Identify which cell holds the provided text, then report its (x, y) central coordinate. 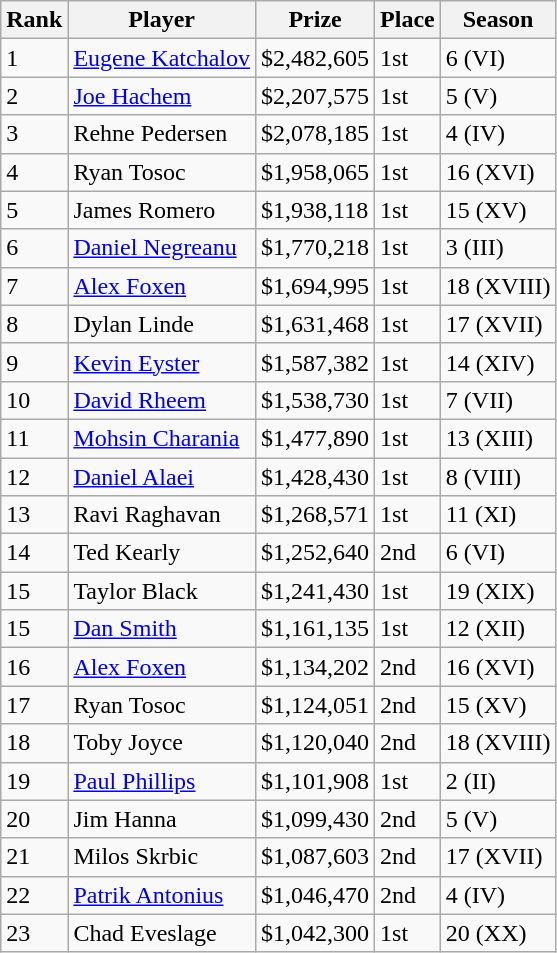
David Rheem (162, 400)
$1,268,571 (316, 515)
$1,120,040 (316, 743)
21 (34, 857)
Rehne Pedersen (162, 134)
2 (34, 96)
$1,046,470 (316, 895)
4 (34, 172)
Place (408, 20)
3 (III) (498, 248)
Taylor Black (162, 591)
Daniel Alaei (162, 477)
$1,099,430 (316, 819)
14 (XIV) (498, 362)
13 (XIII) (498, 438)
Kevin Eyster (162, 362)
13 (34, 515)
5 (34, 210)
14 (34, 553)
$1,631,468 (316, 324)
22 (34, 895)
$1,477,890 (316, 438)
Season (498, 20)
Patrik Antonius (162, 895)
Dan Smith (162, 629)
Ravi Raghavan (162, 515)
$2,207,575 (316, 96)
3 (34, 134)
$1,770,218 (316, 248)
20 (34, 819)
Player (162, 20)
19 (XIX) (498, 591)
$1,694,995 (316, 286)
Chad Eveslage (162, 933)
16 (34, 667)
$1,042,300 (316, 933)
$1,538,730 (316, 400)
$1,087,603 (316, 857)
Dylan Linde (162, 324)
$1,428,430 (316, 477)
$1,241,430 (316, 591)
Rank (34, 20)
$1,101,908 (316, 781)
8 (34, 324)
$1,134,202 (316, 667)
17 (34, 705)
Toby Joyce (162, 743)
Ted Kearly (162, 553)
6 (34, 248)
Eugene Katchalov (162, 58)
James Romero (162, 210)
11 (XI) (498, 515)
$2,482,605 (316, 58)
$1,958,065 (316, 172)
1 (34, 58)
$1,938,118 (316, 210)
$1,587,382 (316, 362)
Daniel Negreanu (162, 248)
$1,252,640 (316, 553)
11 (34, 438)
19 (34, 781)
12 (XII) (498, 629)
9 (34, 362)
23 (34, 933)
2 (II) (498, 781)
Mohsin Charania (162, 438)
Jim Hanna (162, 819)
8 (VIII) (498, 477)
Paul Phillips (162, 781)
7 (VII) (498, 400)
20 (XX) (498, 933)
7 (34, 286)
Milos Skrbic (162, 857)
18 (34, 743)
Prize (316, 20)
12 (34, 477)
$2,078,185 (316, 134)
$1,161,135 (316, 629)
Joe Hachem (162, 96)
$1,124,051 (316, 705)
10 (34, 400)
